Provide the (x, y) coordinate of the cell's center where the given text is located.  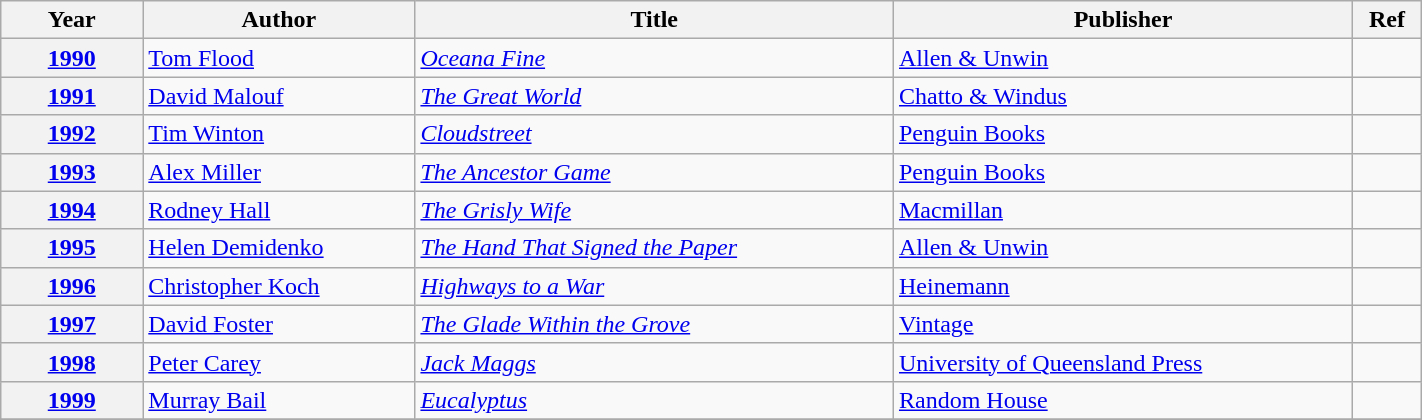
1991 (72, 96)
1992 (72, 134)
Murray Bail (279, 400)
The Great World (654, 96)
The Grisly Wife (654, 210)
Macmillan (1122, 210)
David Foster (279, 324)
The Glade Within the Grove (654, 324)
The Hand That Signed the Paper (654, 248)
University of Queensland Press (1122, 362)
1993 (72, 172)
Chatto & Windus (1122, 96)
1990 (72, 58)
Random House (1122, 400)
Highways to a War (654, 286)
Christopher Koch (279, 286)
Publisher (1122, 20)
1996 (72, 286)
Heinemann (1122, 286)
Ref (1388, 20)
Vintage (1122, 324)
Jack Maggs (654, 362)
The Ancestor Game (654, 172)
Oceana Fine (654, 58)
Title (654, 20)
1997 (72, 324)
Rodney Hall (279, 210)
Author (279, 20)
Helen Demidenko (279, 248)
Tom Flood (279, 58)
1994 (72, 210)
Year (72, 20)
1995 (72, 248)
Eucalyptus (654, 400)
Tim Winton (279, 134)
1998 (72, 362)
David Malouf (279, 96)
Cloudstreet (654, 134)
Alex Miller (279, 172)
1999 (72, 400)
Peter Carey (279, 362)
